From the cell containing the given text, extract its center point as [X, Y] coordinate. 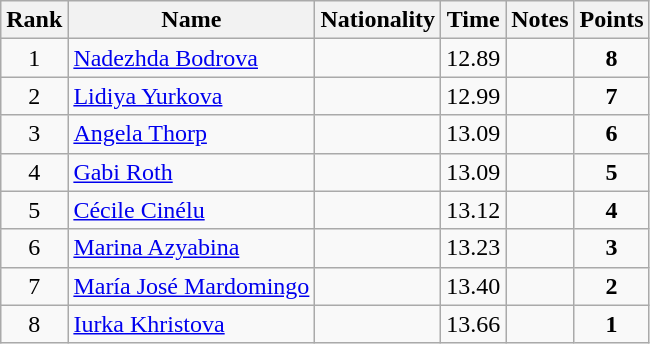
Rank [34, 20]
Gabi Roth [192, 172]
12.99 [474, 96]
Cécile Cinélu [192, 210]
Notes [540, 20]
13.23 [474, 248]
Nadezhda Bodrova [192, 58]
Points [612, 20]
13.40 [474, 286]
13.12 [474, 210]
Time [474, 20]
Iurka Khristova [192, 324]
Angela Thorp [192, 134]
Marina Azyabina [192, 248]
Lidiya Yurkova [192, 96]
Name [192, 20]
Nationality [378, 20]
María José Mardomingo [192, 286]
13.66 [474, 324]
12.89 [474, 58]
